Identify which cell holds the provided text, then report its (x, y) central coordinate. 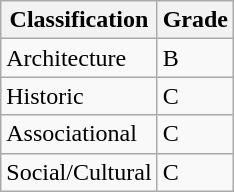
Associational (79, 134)
Architecture (79, 58)
B (195, 58)
Historic (79, 96)
Grade (195, 20)
Social/Cultural (79, 172)
Classification (79, 20)
